Output the (X, Y) coordinate of the center of the cell containing the given text.  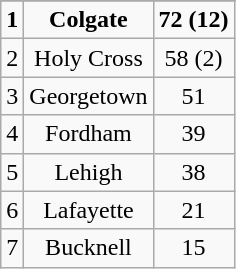
51 (194, 96)
Georgetown (88, 96)
21 (194, 210)
7 (12, 248)
1 (12, 20)
Fordham (88, 134)
Holy Cross (88, 58)
39 (194, 134)
Bucknell (88, 248)
Lehigh (88, 172)
38 (194, 172)
4 (12, 134)
58 (2) (194, 58)
72 (12) (194, 20)
Colgate (88, 20)
15 (194, 248)
5 (12, 172)
6 (12, 210)
3 (12, 96)
2 (12, 58)
Lafayette (88, 210)
